Find where the given text appears and provide that cell's center as [x, y] coordinate. 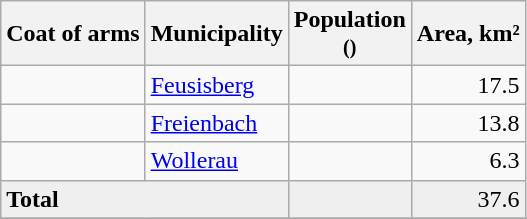
Total [144, 199]
Freienbach [216, 123]
Wollerau [216, 161]
Area, km² [468, 34]
Coat of arms [73, 34]
Feusisberg [216, 85]
37.6 [468, 199]
Population() [350, 34]
17.5 [468, 85]
Municipality [216, 34]
6.3 [468, 161]
13.8 [468, 123]
